Capture the cell that displays the provided text and extract its (X, Y) central coordinate. 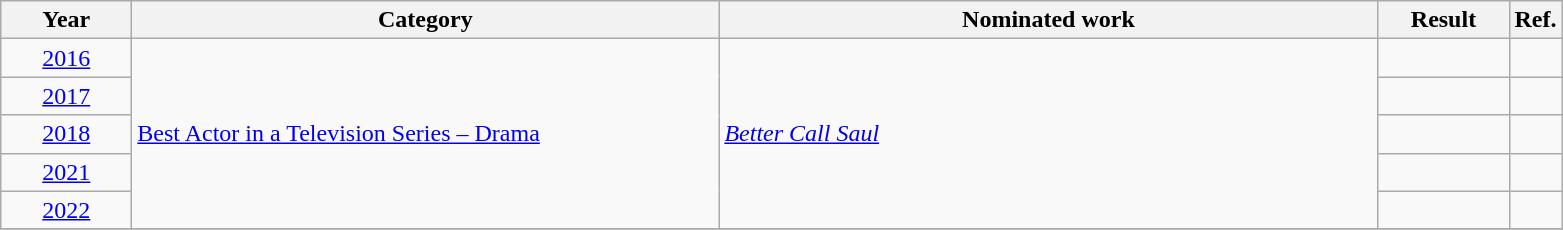
2021 (66, 172)
2016 (66, 58)
2017 (66, 96)
2022 (66, 210)
Nominated work (1048, 20)
Result (1444, 20)
Better Call Saul (1048, 134)
Best Actor in a Television Series – Drama (426, 134)
Category (426, 20)
2018 (66, 134)
Year (66, 20)
Ref. (1536, 20)
